Capture the cell that displays the provided text and extract its [X, Y] central coordinate. 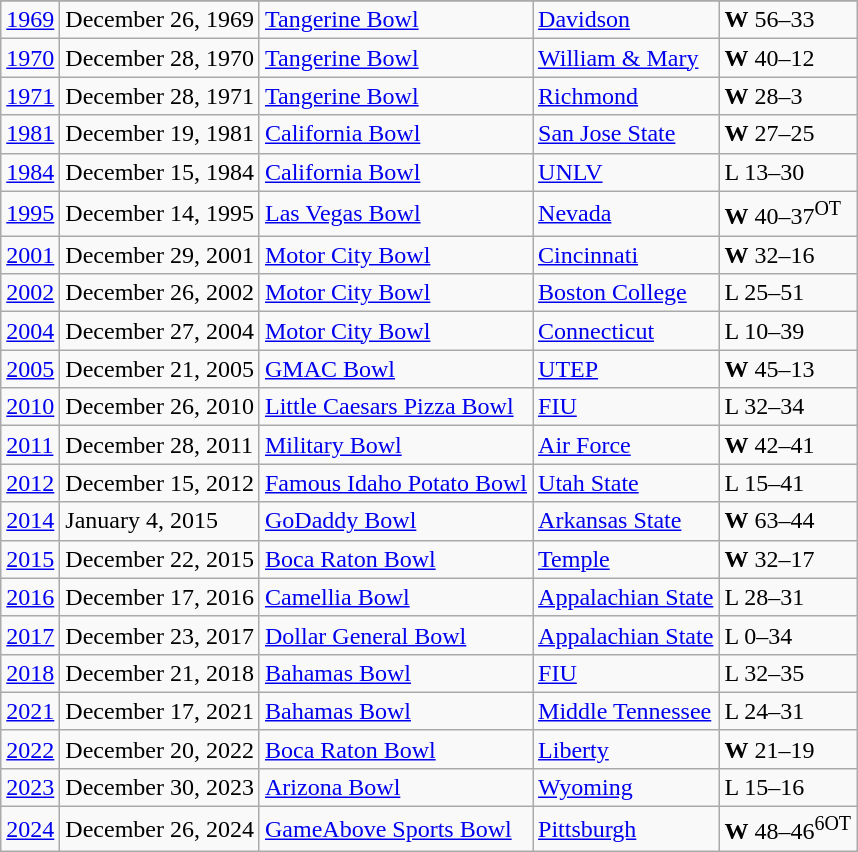
December 15, 2012 [160, 483]
2002 [30, 293]
December 30, 2023 [160, 787]
December 21, 2018 [160, 673]
UNLV [626, 172]
Arkansas State [626, 521]
Arizona Bowl [396, 787]
December 22, 2015 [160, 559]
L 15–41 [788, 483]
W 45–13 [788, 369]
Military Bowl [396, 445]
1969 [30, 20]
W 32–17 [788, 559]
December 26, 2010 [160, 407]
W 40–12 [788, 58]
2024 [30, 830]
1971 [30, 96]
L 0–34 [788, 635]
2022 [30, 749]
Utah State [626, 483]
2005 [30, 369]
W 42–41 [788, 445]
December 28, 2011 [160, 445]
December 23, 2017 [160, 635]
December 26, 2024 [160, 830]
L 28–31 [788, 597]
GoDaddy Bowl [396, 521]
Pittsburgh [626, 830]
W 56–33 [788, 20]
L 13–30 [788, 172]
December 28, 1970 [160, 58]
Nevada [626, 214]
Wyoming [626, 787]
December 20, 2022 [160, 749]
Las Vegas Bowl [396, 214]
2012 [30, 483]
UTEP [626, 369]
Boston College [626, 293]
1981 [30, 134]
Connecticut [626, 331]
San Jose State [626, 134]
December 28, 1971 [160, 96]
December 21, 2005 [160, 369]
December 27, 2004 [160, 331]
1984 [30, 172]
Famous Idaho Potato Bowl [396, 483]
2016 [30, 597]
1970 [30, 58]
December 15, 1984 [160, 172]
L 32–34 [788, 407]
William & Mary [626, 58]
Temple [626, 559]
2010 [30, 407]
2015 [30, 559]
Air Force [626, 445]
December 26, 2002 [160, 293]
L 24–31 [788, 711]
December 26, 1969 [160, 20]
W 32–16 [788, 255]
Middle Tennessee [626, 711]
December 17, 2021 [160, 711]
W 28–3 [788, 96]
December 14, 1995 [160, 214]
2023 [30, 787]
GMAC Bowl [396, 369]
Dollar General Bowl [396, 635]
2014 [30, 521]
December 17, 2016 [160, 597]
2001 [30, 255]
January 4, 2015 [160, 521]
L 25–51 [788, 293]
W 27–25 [788, 134]
W 21–19 [788, 749]
Cincinnati [626, 255]
Richmond [626, 96]
Little Caesars Pizza Bowl [396, 407]
2021 [30, 711]
Liberty [626, 749]
Davidson [626, 20]
December 19, 1981 [160, 134]
2018 [30, 673]
W 40–37OT [788, 214]
GameAbove Sports Bowl [396, 830]
1995 [30, 214]
W 63–44 [788, 521]
L 15–16 [788, 787]
2011 [30, 445]
L 10–39 [788, 331]
December 29, 2001 [160, 255]
2004 [30, 331]
L 32–35 [788, 673]
W 48–466OT [788, 830]
2017 [30, 635]
Camellia Bowl [396, 597]
